Find where the given text appears and provide that cell's center as [X, Y] coordinate. 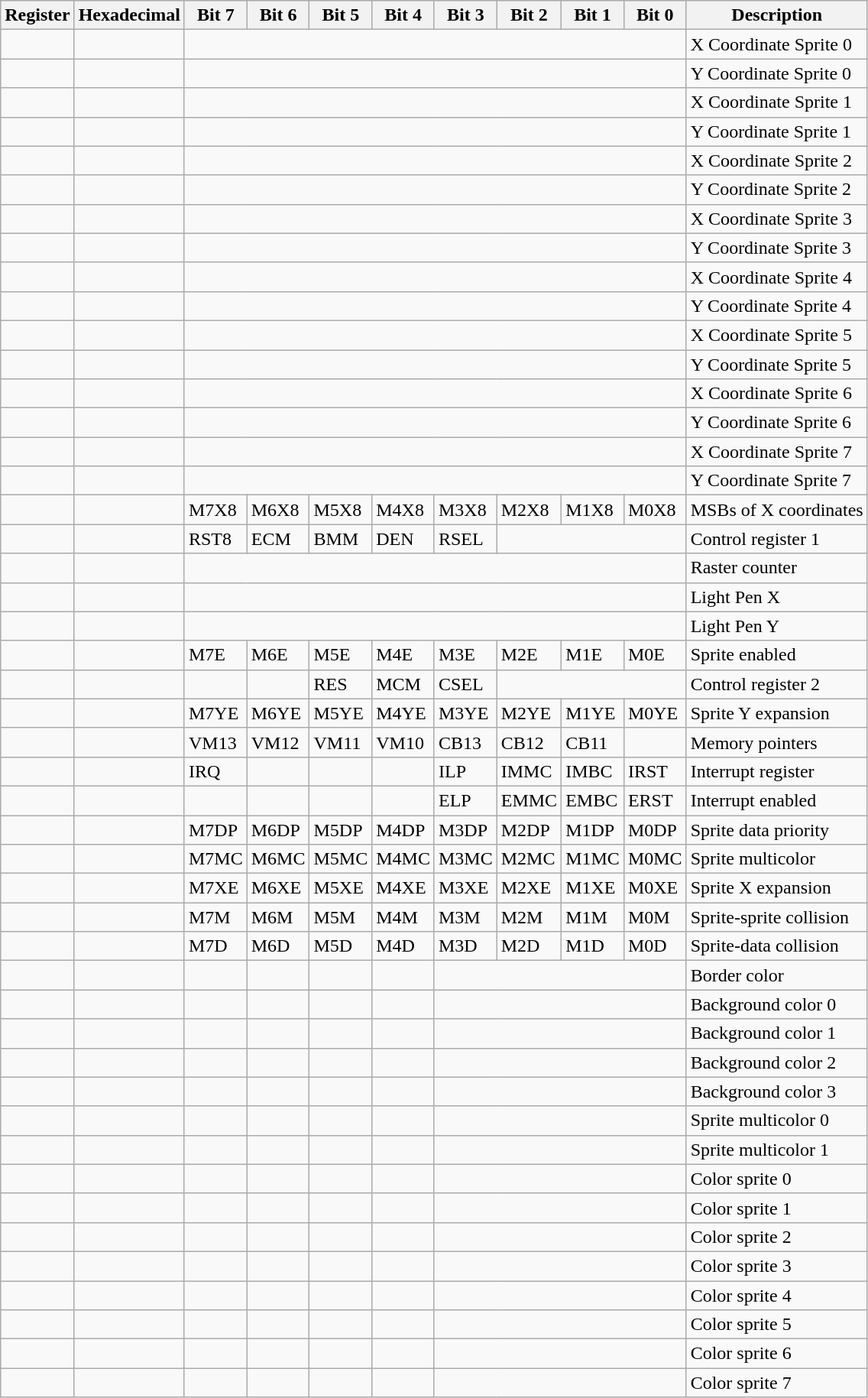
Sprite X expansion [776, 888]
M1E [593, 655]
M6E [278, 655]
M2YE [529, 713]
M7XE [215, 888]
ILP [465, 771]
M0X8 [655, 510]
M7M [215, 917]
M4XE [403, 888]
VM10 [403, 742]
M7MC [215, 859]
VM13 [215, 742]
Y Coordinate Sprite 4 [776, 306]
M6DP [278, 829]
Sprite-data collision [776, 946]
CB12 [529, 742]
M1MC [593, 859]
Control register 1 [776, 539]
M2D [529, 946]
DEN [403, 539]
M1XE [593, 888]
MCM [403, 684]
Bit 7 [215, 15]
M5DP [341, 829]
X Coordinate Sprite 3 [776, 219]
Interrupt register [776, 771]
M4DP [403, 829]
M3X8 [465, 510]
Control register 2 [776, 684]
BMM [341, 539]
M4M [403, 917]
M1X8 [593, 510]
M7DP [215, 829]
M6X8 [278, 510]
Background color 1 [776, 1033]
M4MC [403, 859]
Background color 2 [776, 1062]
M0MC [655, 859]
Sprite data priority [776, 829]
M6D [278, 946]
M2DP [529, 829]
X Coordinate Sprite 4 [776, 277]
Color sprite 6 [776, 1354]
Border color [776, 975]
M2M [529, 917]
M7D [215, 946]
M5MC [341, 859]
M1M [593, 917]
M3M [465, 917]
M5E [341, 655]
M2XE [529, 888]
M3DP [465, 829]
X Coordinate Sprite 7 [776, 452]
Description [776, 15]
X Coordinate Sprite 2 [776, 161]
Bit 2 [529, 15]
M6XE [278, 888]
RST8 [215, 539]
ELP [465, 800]
Bit 4 [403, 15]
ERST [655, 800]
X Coordinate Sprite 6 [776, 394]
Color sprite 3 [776, 1266]
MSBs of X coordinates [776, 510]
M5X8 [341, 510]
M5YE [341, 713]
Y Coordinate Sprite 7 [776, 481]
M4E [403, 655]
M1DP [593, 829]
EMBC [593, 800]
Sprite Y expansion [776, 713]
X Coordinate Sprite 0 [776, 44]
Background color 0 [776, 1004]
X Coordinate Sprite 1 [776, 102]
CB13 [465, 742]
IMBC [593, 771]
Y Coordinate Sprite 3 [776, 248]
M5D [341, 946]
Raster counter [776, 568]
IRQ [215, 771]
Bit 1 [593, 15]
M7X8 [215, 510]
Color sprite 1 [776, 1208]
Color sprite 7 [776, 1383]
M0YE [655, 713]
M0XE [655, 888]
Hexadecimal [129, 15]
Bit 5 [341, 15]
Y Coordinate Sprite 0 [776, 73]
Sprite-sprite collision [776, 917]
Y Coordinate Sprite 6 [776, 423]
Sprite enabled [776, 655]
M2MC [529, 859]
Bit 6 [278, 15]
M2X8 [529, 510]
M3YE [465, 713]
Sprite multicolor 1 [776, 1150]
M7E [215, 655]
IRST [655, 771]
Light Pen X [776, 597]
Memory pointers [776, 742]
M0D [655, 946]
M3MC [465, 859]
M0DP [655, 829]
M4X8 [403, 510]
M5M [341, 917]
M6MC [278, 859]
VM11 [341, 742]
VM12 [278, 742]
M0M [655, 917]
Bit 0 [655, 15]
RES [341, 684]
RSEL [465, 539]
Sprite multicolor [776, 859]
M7YE [215, 713]
Y Coordinate Sprite 5 [776, 365]
Color sprite 2 [776, 1237]
M6M [278, 917]
Color sprite 4 [776, 1296]
M4D [403, 946]
Bit 3 [465, 15]
M2E [529, 655]
IMMC [529, 771]
M1YE [593, 713]
EMMC [529, 800]
Sprite multicolor 0 [776, 1121]
CB11 [593, 742]
M3XE [465, 888]
Background color 3 [776, 1091]
Register [37, 15]
X Coordinate Sprite 5 [776, 335]
M1D [593, 946]
M4YE [403, 713]
M0E [655, 655]
Color sprite 5 [776, 1325]
M3D [465, 946]
Y Coordinate Sprite 1 [776, 131]
CSEL [465, 684]
M6YE [278, 713]
M3E [465, 655]
ECM [278, 539]
Color sprite 0 [776, 1179]
Light Pen Y [776, 626]
Y Coordinate Sprite 2 [776, 190]
Interrupt enabled [776, 800]
M5XE [341, 888]
